Detect which cell encompasses the target text, then output its (X, Y) center coordinate. 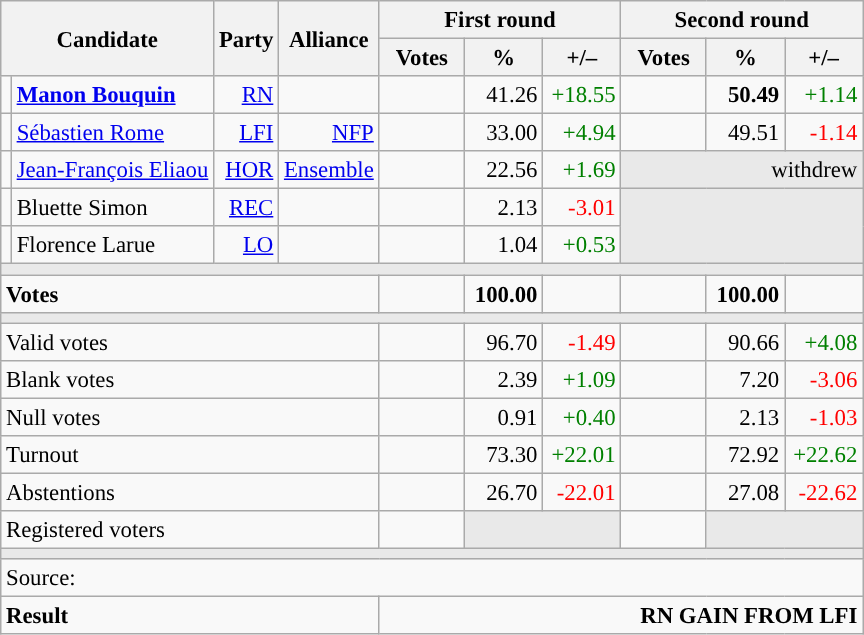
Manon Bouquin (112, 95)
RN (246, 95)
-22.62 (824, 492)
LFI (246, 133)
withdrew (742, 170)
Registered voters (190, 530)
+1.14 (824, 95)
+1.69 (582, 170)
Florence Larue (112, 245)
49.51 (745, 133)
+22.62 (824, 455)
HOR (246, 170)
+4.08 (824, 342)
22.56 (504, 170)
90.66 (745, 342)
+18.55 (582, 95)
33.00 (504, 133)
72.92 (745, 455)
Blank votes (190, 379)
-1.03 (824, 417)
NFP (329, 133)
-1.49 (582, 342)
2.39 (504, 379)
First round (500, 20)
Party (246, 38)
+4.94 (582, 133)
96.70 (504, 342)
Source: (432, 578)
Second round (742, 20)
Alliance (329, 38)
-22.01 (582, 492)
1.04 (504, 245)
+22.01 (582, 455)
Candidate (108, 38)
LO (246, 245)
26.70 (504, 492)
REC (246, 208)
-3.06 (824, 379)
27.08 (745, 492)
-3.01 (582, 208)
Valid votes (190, 342)
Bluette Simon (112, 208)
Turnout (190, 455)
41.26 (504, 95)
Sébastien Rome (112, 133)
-1.14 (824, 133)
+0.53 (582, 245)
Ensemble (329, 170)
7.20 (745, 379)
Abstentions (190, 492)
+1.09 (582, 379)
+0.40 (582, 417)
Jean-François Eliaou (112, 170)
Result (190, 616)
Null votes (190, 417)
RN GAIN FROM LFI (621, 616)
0.91 (504, 417)
73.30 (504, 455)
50.49 (745, 95)
